Extract the [x, y] coordinate from the center of the cell holding the provided text.  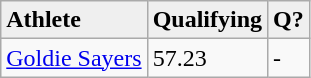
57.23 [207, 58]
- [289, 58]
Goldie Sayers [74, 58]
Q? [289, 20]
Qualifying [207, 20]
Athlete [74, 20]
